Capture the cell that displays the provided text and extract its [X, Y] central coordinate. 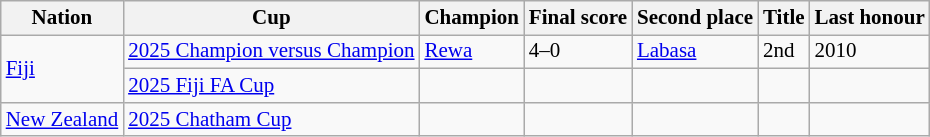
Labasa [695, 52]
Title [784, 18]
Champion [471, 18]
Final score [578, 18]
Second place [695, 18]
2025 Fiji FA Cup [271, 86]
2025 Champion versus Champion [271, 52]
Last honour [870, 18]
2010 [870, 52]
Fiji [62, 69]
2025 Chatham Cup [271, 119]
4–0 [578, 52]
Cup [271, 18]
Nation [62, 18]
Rewa [471, 52]
New Zealand [62, 119]
2nd [784, 52]
